Capture the cell that displays the provided text and extract its [x, y] central coordinate. 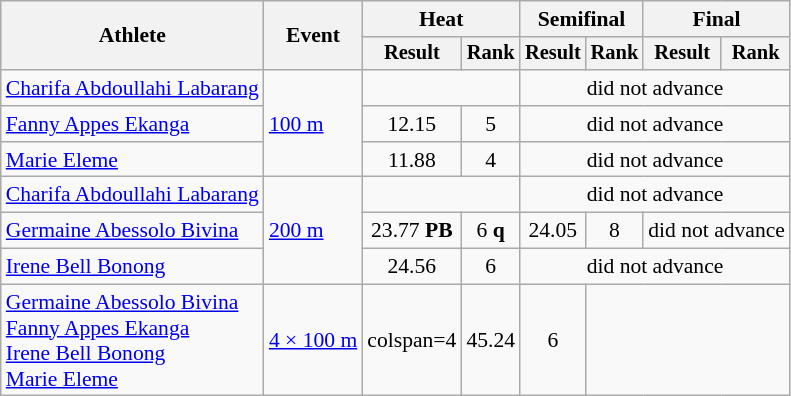
6 q [490, 231]
100 m [313, 124]
23.77 PB [412, 231]
5 [490, 124]
Heat [441, 19]
4 × 100 m [313, 340]
Fanny Appes Ekanga [132, 124]
Event [313, 36]
24.05 [553, 231]
200 m [313, 230]
4 [490, 160]
Germaine Abessolo BivinaFanny Appes EkangaIrene Bell BonongMarie Eleme [132, 340]
Marie Eleme [132, 160]
12.15 [412, 124]
45.24 [490, 340]
8 [615, 231]
Germaine Abessolo Bivina [132, 231]
Final [716, 19]
24.56 [412, 267]
colspan=4 [412, 340]
11.88 [412, 160]
Irene Bell Bonong [132, 267]
Semifinal [582, 19]
Athlete [132, 36]
